Detect which cell encompasses the target text, then output its [X, Y] center coordinate. 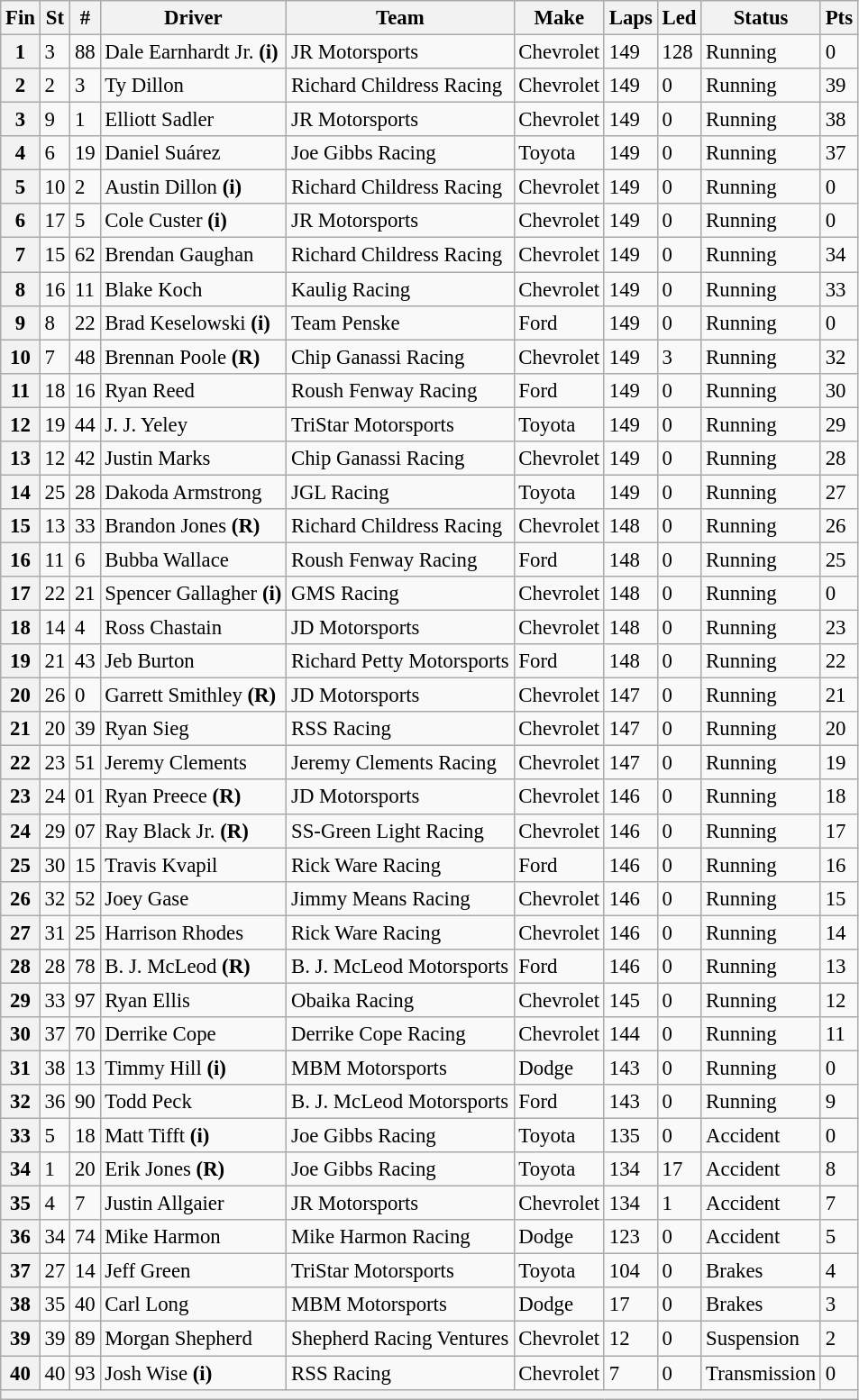
70 [85, 1034]
J. J. Yeley [193, 424]
B. J. McLeod (R) [193, 967]
Blake Koch [193, 289]
Make [559, 18]
Bubba Wallace [193, 559]
93 [85, 1373]
Erik Jones (R) [193, 1169]
Brendan Gaughan [193, 255]
Team [400, 18]
89 [85, 1339]
Jeremy Clements Racing [400, 763]
Ray Black Jr. (R) [193, 831]
Ty Dillon [193, 86]
123 [631, 1237]
Todd Peck [193, 1102]
Jeff Green [193, 1271]
Austin Dillon (i) [193, 187]
97 [85, 1000]
Cole Custer (i) [193, 221]
Joey Gase [193, 898]
Ryan Preece (R) [193, 797]
135 [631, 1136]
Timmy Hill (i) [193, 1068]
43 [85, 661]
Status [761, 18]
42 [85, 459]
Brennan Poole (R) [193, 357]
GMS Racing [400, 594]
St [54, 18]
Elliott Sadler [193, 120]
90 [85, 1102]
Obaika Racing [400, 1000]
Travis Kvapil [193, 865]
Transmission [761, 1373]
Team Penske [400, 323]
78 [85, 967]
Daniel Suárez [193, 153]
Ryan Reed [193, 390]
Ryan Ellis [193, 1000]
Pts [838, 18]
48 [85, 357]
Mike Harmon Racing [400, 1237]
Matt Tifft (i) [193, 1136]
144 [631, 1034]
Brandon Jones (R) [193, 526]
Suspension [761, 1339]
44 [85, 424]
Derrike Cope Racing [400, 1034]
88 [85, 52]
# [85, 18]
Richard Petty Motorsports [400, 661]
Dakoda Armstrong [193, 492]
Driver [193, 18]
145 [631, 1000]
Ryan Sieg [193, 729]
62 [85, 255]
Jeb Burton [193, 661]
07 [85, 831]
Mike Harmon [193, 1237]
Morgan Shepherd [193, 1339]
Dale Earnhardt Jr. (i) [193, 52]
Justin Allgaier [193, 1204]
Josh Wise (i) [193, 1373]
Justin Marks [193, 459]
128 [680, 52]
SS-Green Light Racing [400, 831]
Fin [21, 18]
Ross Chastain [193, 628]
Led [680, 18]
51 [85, 763]
01 [85, 797]
Derrike Cope [193, 1034]
Laps [631, 18]
Brad Keselowski (i) [193, 323]
Harrison Rhodes [193, 932]
Shepherd Racing Ventures [400, 1339]
JGL Racing [400, 492]
Garrett Smithley (R) [193, 695]
Spencer Gallagher (i) [193, 594]
Jeremy Clements [193, 763]
52 [85, 898]
74 [85, 1237]
Kaulig Racing [400, 289]
104 [631, 1271]
Jimmy Means Racing [400, 898]
Carl Long [193, 1305]
